Locate the cell with the specified text and output its [x, y] center coordinate. 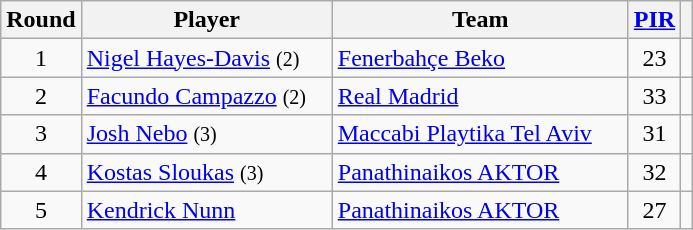
Fenerbahçe Beko [480, 58]
2 [41, 96]
PIR [654, 20]
32 [654, 172]
Facundo Campazzo (2) [206, 96]
Team [480, 20]
27 [654, 210]
23 [654, 58]
3 [41, 134]
31 [654, 134]
1 [41, 58]
33 [654, 96]
Real Madrid [480, 96]
Kendrick Nunn [206, 210]
Kostas Sloukas (3) [206, 172]
5 [41, 210]
Nigel Hayes-Davis (2) [206, 58]
Player [206, 20]
Maccabi Playtika Tel Aviv [480, 134]
Josh Nebo (3) [206, 134]
Round [41, 20]
4 [41, 172]
